Extract the [x, y] coordinate from the center of the cell holding the provided text.  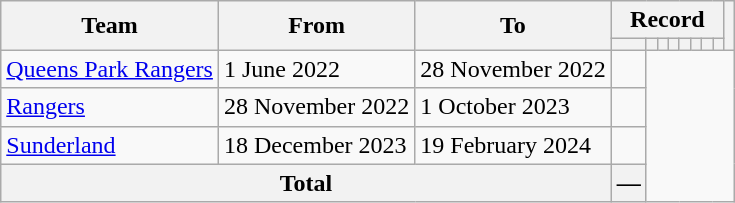
Team [110, 26]
From [316, 26]
Total [306, 183]
Sunderland [110, 145]
Rangers [110, 107]
1 June 2022 [316, 69]
— [628, 183]
Queens Park Rangers [110, 69]
Record [667, 20]
19 February 2024 [513, 145]
18 December 2023 [316, 145]
1 October 2023 [513, 107]
To [513, 26]
